Capture the cell that displays the provided text and extract its [x, y] central coordinate. 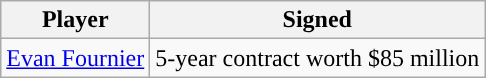
Evan Fournier [76, 58]
Signed [318, 20]
5-year contract worth $85 million [318, 58]
Player [76, 20]
